Detect which cell encompasses the target text, then output its (X, Y) center coordinate. 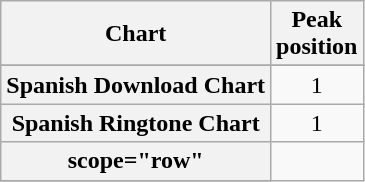
Chart (136, 34)
scope="row" (136, 161)
Peakposition (317, 34)
Spanish Ringtone Chart (136, 123)
Spanish Download Chart (136, 85)
